Return (x, y) of the center of cell containing provided text 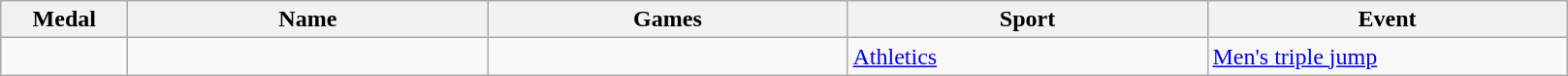
Event (1387, 19)
Name (308, 19)
Sport (1028, 19)
Medal (64, 19)
Games (667, 19)
Athletics (1028, 57)
Men's triple jump (1387, 57)
